Return [x, y] of the center of cell containing provided text 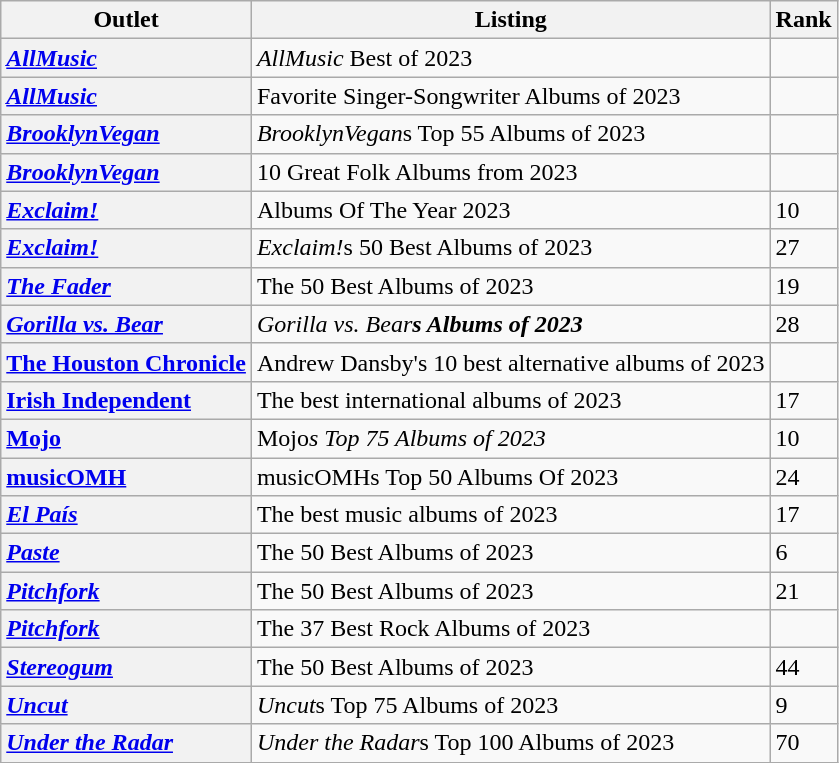
Albums Of The Year 2023 [510, 210]
Exclaim!s 50 Best Albums of 2023 [510, 248]
Under the Radar [126, 743]
6 [804, 553]
The 37 Best Rock Albums of 2023 [510, 629]
9 [804, 705]
musicOMHs Top 50 Albums Of 2023 [510, 477]
Gorilla vs. Bears Albums of 2023 [510, 324]
Stereogum [126, 667]
Listing [510, 20]
The Fader [126, 286]
28 [804, 324]
musicOMH [126, 477]
Favorite Singer-Songwriter Albums of 2023 [510, 96]
70 [804, 743]
10 Great Folk Albums from 2023 [510, 172]
19 [804, 286]
Paste [126, 553]
Andrew Dansby's 10 best alternative albums of 2023 [510, 362]
44 [804, 667]
Uncut [126, 705]
The best international albums of 2023 [510, 400]
Uncuts Top 75 Albums of 2023 [510, 705]
Mojo [126, 438]
Mojos Top 75 Albums of 2023 [510, 438]
27 [804, 248]
BrooklynVegans Top 55 Albums of 2023 [510, 134]
Gorilla vs. Bear [126, 324]
Rank [804, 20]
Outlet [126, 20]
Under the Radars Top 100 Albums of 2023 [510, 743]
Irish Independent [126, 400]
El País [126, 515]
24 [804, 477]
The Houston Chronicle [126, 362]
The best music albums of 2023 [510, 515]
AllMusic Best of 2023 [510, 58]
21 [804, 591]
